Provide the [X, Y] coordinate of the cell's center where the given text is located.  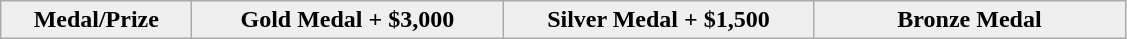
Medal/Prize [96, 20]
Bronze Medal [970, 20]
Silver Medal + $1,500 [658, 20]
Gold Medal + $3,000 [348, 20]
